Provide the [x, y] coordinate of the cell's center where the given text is located.  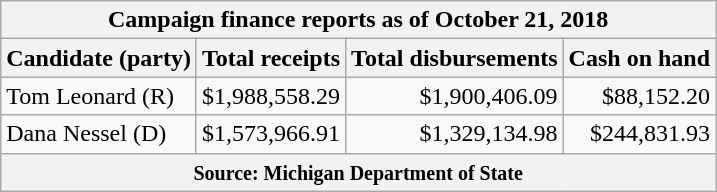
$1,329,134.98 [455, 134]
$1,900,406.09 [455, 96]
$1,573,966.91 [270, 134]
Source: Michigan Department of State [358, 172]
Campaign finance reports as of October 21, 2018 [358, 20]
$1,988,558.29 [270, 96]
Cash on hand [639, 58]
Total disbursements [455, 58]
$244,831.93 [639, 134]
Dana Nessel (D) [99, 134]
Total receipts [270, 58]
$88,152.20 [639, 96]
Candidate (party) [99, 58]
Tom Leonard (R) [99, 96]
